Extract the [x, y] coordinate from the center of the cell holding the provided text.  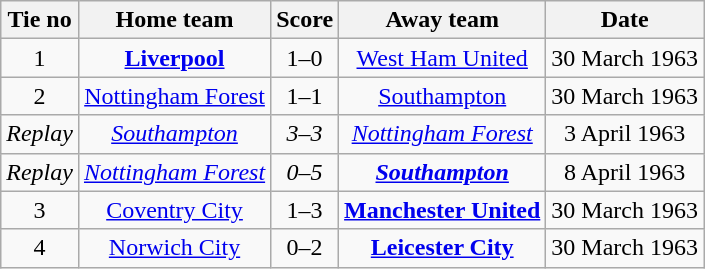
3 [40, 210]
0–2 [305, 248]
3–3 [305, 134]
Home team [174, 20]
West Ham United [442, 58]
Leicester City [442, 248]
2 [40, 96]
1–0 [305, 58]
Liverpool [174, 58]
1–1 [305, 96]
Norwich City [174, 248]
Coventry City [174, 210]
8 April 1963 [625, 172]
Date [625, 20]
0–5 [305, 172]
1–3 [305, 210]
3 April 1963 [625, 134]
4 [40, 248]
1 [40, 58]
Tie no [40, 20]
Score [305, 20]
Away team [442, 20]
Manchester United [442, 210]
